Identify which cell holds the provided text, then report its (x, y) central coordinate. 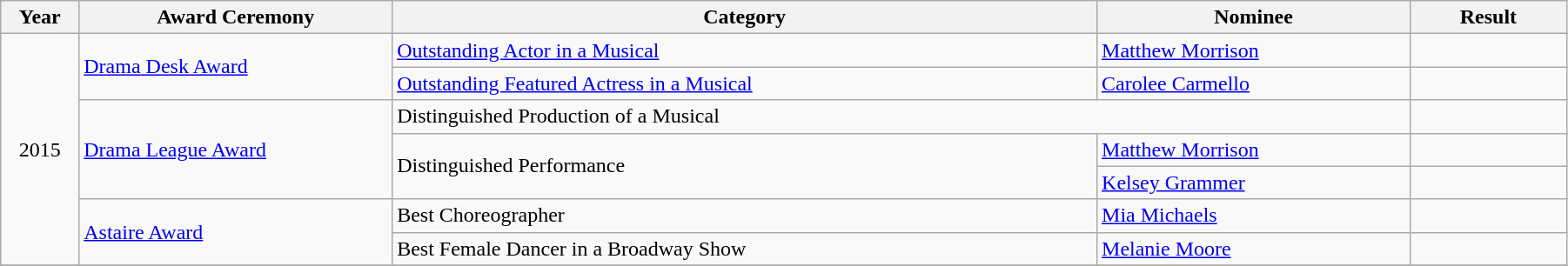
Year (40, 17)
Outstanding Featured Actress in a Musical (745, 83)
Result (1488, 17)
Astaire Award (236, 232)
Mia Michaels (1254, 216)
Best Female Dancer in a Broadway Show (745, 249)
Award Ceremony (236, 17)
Best Choreographer (745, 216)
Category (745, 17)
Drama League Award (236, 150)
Carolee Carmello (1254, 83)
Distinguished Production of a Musical (901, 116)
Nominee (1254, 17)
Distinguished Performance (745, 166)
Outstanding Actor in a Musical (745, 50)
Drama Desk Award (236, 67)
Kelsey Grammer (1254, 183)
Melanie Moore (1254, 249)
2015 (40, 150)
